Search for the cell housing the specified text and yield its (x, y) center coordinate. 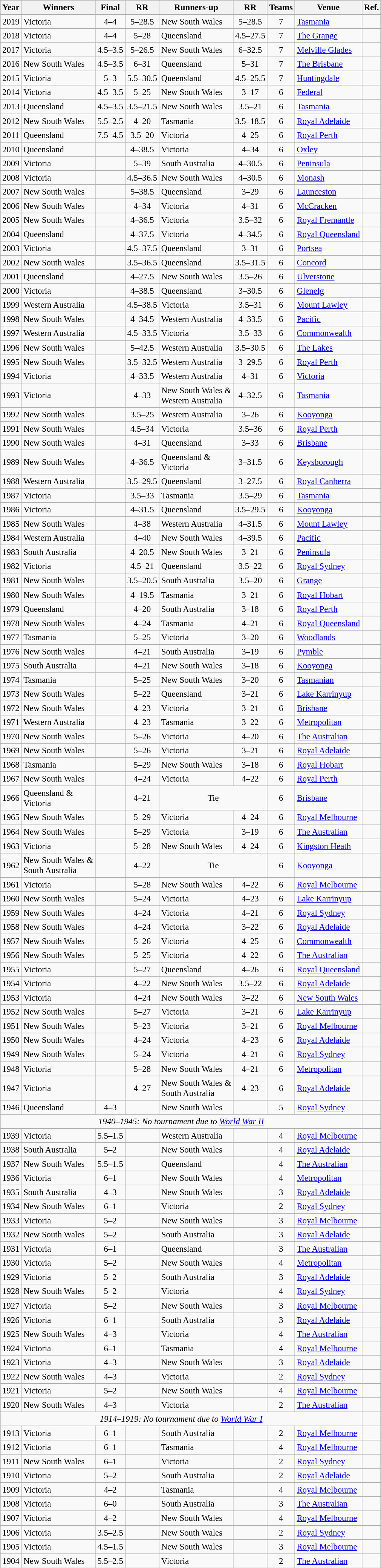
1924 (11, 1348)
2009 (11, 163)
2005 (11, 220)
1928 (11, 1292)
1951 (11, 1026)
1986 (11, 510)
Runners-up (196, 8)
3–29 (250, 192)
1971 (11, 722)
2004 (11, 234)
1976 (11, 651)
Huntingdale (328, 78)
2011 (11, 135)
1905 (11, 1547)
6–0 (110, 1504)
1984 (11, 538)
3.5–21 (250, 107)
1947 (11, 1088)
4.5–36.5 (142, 178)
Oxley (328, 149)
1910 (11, 1476)
Winners (58, 8)
Teams (281, 8)
2000 (11, 291)
1990 (11, 443)
3.5–32 (250, 220)
1965 (11, 818)
1959 (11, 913)
Kingston Heath (328, 846)
4.5–38.5 (142, 305)
4–33 (142, 395)
5–42.5 (142, 348)
5–31 (250, 64)
1929 (11, 1277)
4.5–37.5 (142, 248)
3.5–31 (250, 305)
1999 (11, 305)
4.5–21 (142, 567)
The Grange (328, 36)
4–27.5 (142, 277)
3.5–36 (250, 429)
1969 (11, 751)
McCracken (328, 206)
1934 (11, 1206)
1981 (11, 581)
1946 (11, 1107)
3.5–18.5 (250, 121)
1948 (11, 1069)
1932 (11, 1235)
3.5–29 (250, 496)
4.5–1.5 (110, 1547)
Monash (328, 178)
1937 (11, 1164)
1955 (11, 970)
Ulverstone (328, 277)
1962 (11, 865)
5–26.5 (142, 50)
3.5–36.5 (142, 263)
2007 (11, 192)
3.5–31.5 (250, 263)
1938 (11, 1150)
Concord (328, 263)
4–39.5 (250, 538)
Glenelg (328, 291)
1933 (11, 1221)
1922 (11, 1376)
3–30.5 (250, 291)
1983 (11, 552)
Grange (328, 581)
1911 (11, 1462)
5–22 (142, 694)
5–38.5 (142, 192)
5–23 (142, 1026)
1907 (11, 1518)
1953 (11, 998)
Federal (328, 92)
7.5–4.5 (110, 135)
1904 (11, 1561)
2015 (11, 78)
Royal Fremantle (328, 220)
Woodlands (328, 637)
2018 (11, 36)
4–32.5 (250, 395)
3.5–21.5 (142, 107)
2013 (11, 107)
1939 (11, 1136)
1914–1919: No tournament due to World War I (181, 1419)
1961 (11, 884)
1979 (11, 609)
1970 (11, 737)
3.5–2.5 (110, 1533)
1975 (11, 666)
2002 (11, 263)
Portsea (328, 248)
1952 (11, 1012)
1912 (11, 1447)
Tasmanian (328, 680)
4–20.5 (142, 552)
Year (11, 8)
4–37.5 (142, 234)
1909 (11, 1490)
1958 (11, 927)
1972 (11, 708)
Melville Glades (328, 50)
Keysborough (328, 462)
1956 (11, 955)
1926 (11, 1320)
2003 (11, 248)
4.5–33.5 (142, 334)
1931 (11, 1249)
3–31.5 (250, 462)
1957 (11, 941)
1913 (11, 1433)
1978 (11, 623)
1997 (11, 334)
1921 (11, 1391)
4–26 (250, 970)
3.5–26 (250, 277)
1968 (11, 765)
2008 (11, 178)
1927 (11, 1306)
2019 (11, 22)
1964 (11, 832)
4–38 (142, 524)
1980 (11, 595)
1950 (11, 1040)
6–32.5 (250, 50)
1977 (11, 637)
1936 (11, 1178)
1993 (11, 395)
The Lakes (328, 348)
3.5–30.5 (250, 348)
5.5–30.5 (142, 78)
2010 (11, 149)
6–31 (142, 64)
1974 (11, 680)
2017 (11, 50)
2016 (11, 64)
3–29.5 (250, 362)
2001 (11, 277)
1930 (11, 1263)
1967 (11, 779)
1992 (11, 415)
1960 (11, 899)
1985 (11, 524)
3.5–20.5 (142, 581)
5–39 (142, 163)
Venue (328, 8)
1906 (11, 1533)
4.5–27.5 (250, 36)
1987 (11, 496)
4.5–25.5 (250, 78)
1949 (11, 1055)
1935 (11, 1192)
3–27.5 (250, 481)
1973 (11, 694)
1988 (11, 481)
Final (110, 8)
1920 (11, 1405)
2006 (11, 206)
4–19.5 (142, 595)
4–27 (142, 1088)
1982 (11, 567)
1995 (11, 362)
Pymble (328, 651)
5 (281, 1107)
1989 (11, 462)
1966 (11, 799)
1998 (11, 319)
The Brisbane (328, 64)
1908 (11, 1504)
Ref. (371, 8)
1940–1945: No tournament due to World War II (181, 1121)
New South Wales &Western Australia (196, 395)
1991 (11, 429)
4.5–34 (142, 429)
2014 (11, 92)
3–31 (250, 248)
1994 (11, 376)
1923 (11, 1363)
1925 (11, 1334)
Royal Canberra (328, 481)
Launceston (328, 192)
1963 (11, 846)
4–40 (142, 538)
3–26 (250, 415)
5–3 (110, 78)
3–17 (250, 92)
3–33 (250, 443)
3.5–32.5 (142, 362)
2012 (11, 121)
1996 (11, 348)
3.5–25 (142, 415)
1954 (11, 984)
